Return the (x, y) coordinate for the center point of the cell that contains the specified text.  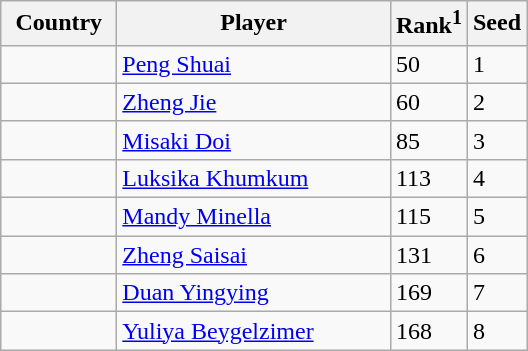
Seed (496, 24)
Country (59, 24)
Duan Yingying (254, 293)
Player (254, 24)
Mandy Minella (254, 217)
1 (496, 64)
7 (496, 293)
50 (428, 64)
113 (428, 178)
Misaki Doi (254, 140)
8 (496, 331)
Yuliya Beygelzimer (254, 331)
4 (496, 178)
115 (428, 217)
131 (428, 255)
6 (496, 255)
Zheng Jie (254, 102)
60 (428, 102)
2 (496, 102)
5 (496, 217)
85 (428, 140)
Zheng Saisai (254, 255)
168 (428, 331)
Rank1 (428, 24)
169 (428, 293)
3 (496, 140)
Peng Shuai (254, 64)
Luksika Khumkum (254, 178)
